Locate the cell with the specified text and output its (x, y) center coordinate. 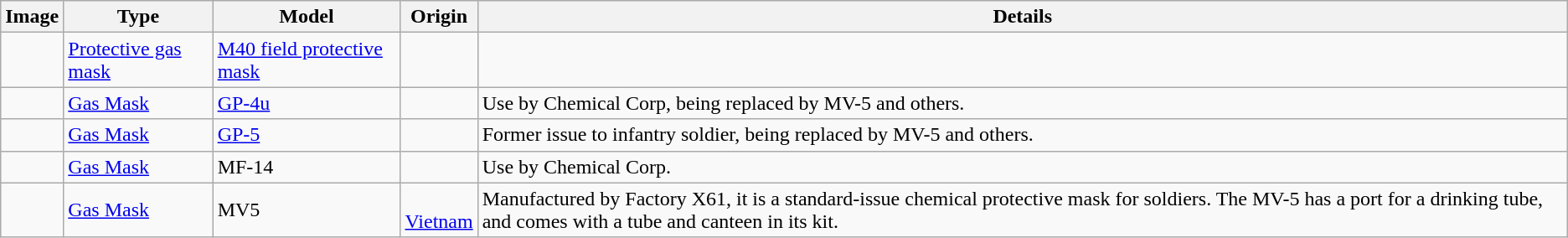
Former issue to infantry soldier, being replaced by MV-5 and others. (1022, 135)
M40 field protective mask (307, 60)
Details (1022, 17)
GP-5 (307, 135)
Type (138, 17)
MF-14 (307, 167)
MV5 (307, 210)
Origin (439, 17)
Image (32, 17)
Model (307, 17)
Use by Chemical Corp. (1022, 167)
Use by Chemical Corp, being replaced by MV-5 and others. (1022, 103)
Vietnam (439, 210)
GP-4u (307, 103)
Protective gas mask (138, 60)
